Scan for the cell matching the given text and deliver its (x, y) coordinate at center. 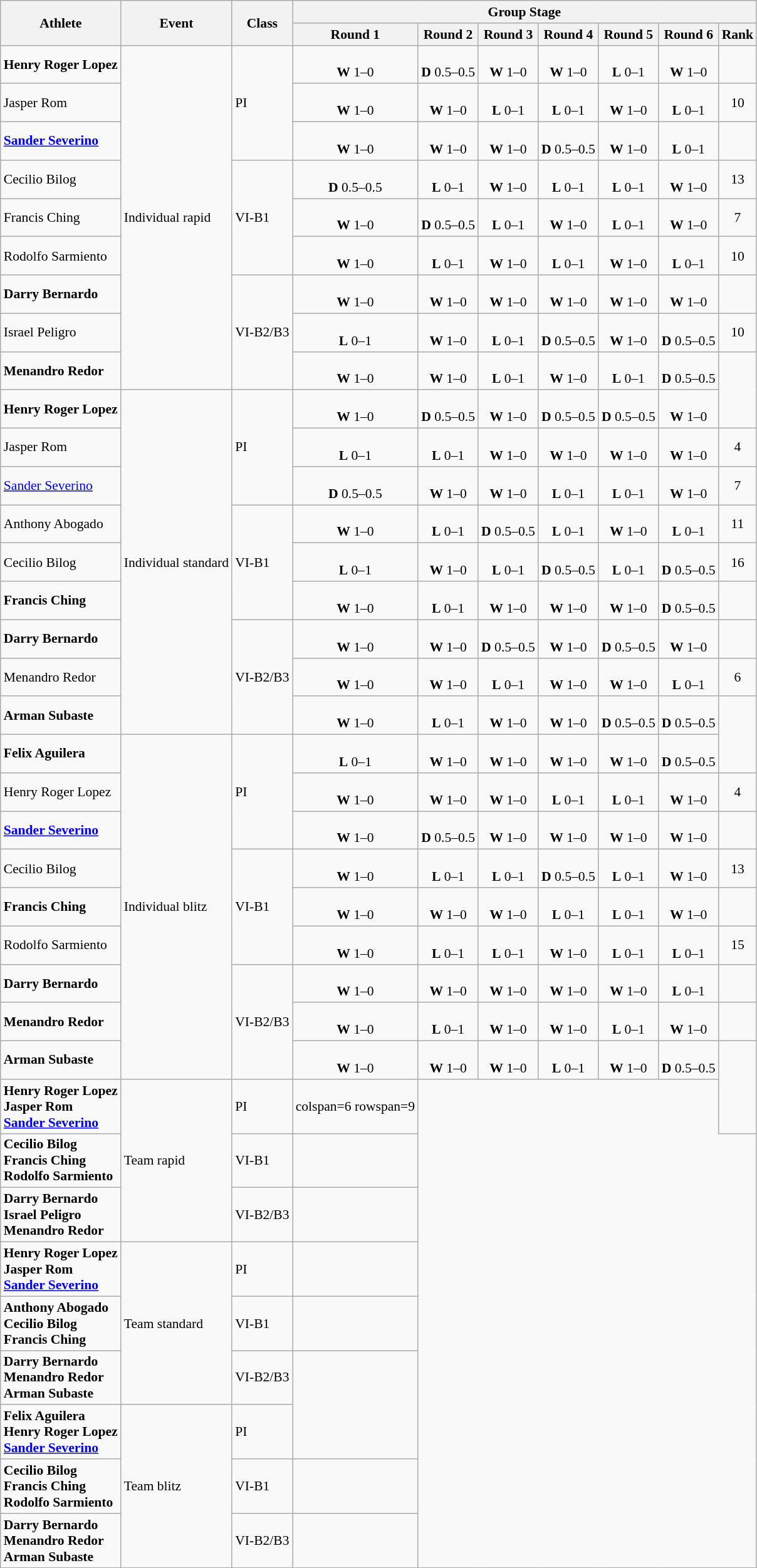
Round 6 (689, 34)
Group Stage (525, 12)
Round 5 (629, 34)
Team standard (177, 1324)
Event (177, 23)
Team blitz (177, 1487)
Round 4 (568, 34)
Rank (738, 34)
Round 2 (448, 34)
11 (738, 524)
Team rapid (177, 1161)
Round 1 (356, 34)
6 (738, 677)
16 (738, 563)
Class (262, 23)
Individual rapid (177, 217)
Felix Aguilera (61, 754)
Felix AguileraHenry Roger LopezSander Severino (61, 1432)
Individual blitz (177, 907)
Individual standard (177, 563)
Anthony AbogadoCecilio BilogFrancis Ching (61, 1323)
Darry BernardoIsrael PeligroMenandro Redor (61, 1215)
colspan=6 rowspan=9 (356, 1106)
Athlete (61, 23)
Round 3 (508, 34)
15 (738, 945)
Anthony Abogado (61, 524)
Israel Peligro (61, 332)
